Locate the cell with the specified text and output its [x, y] center coordinate. 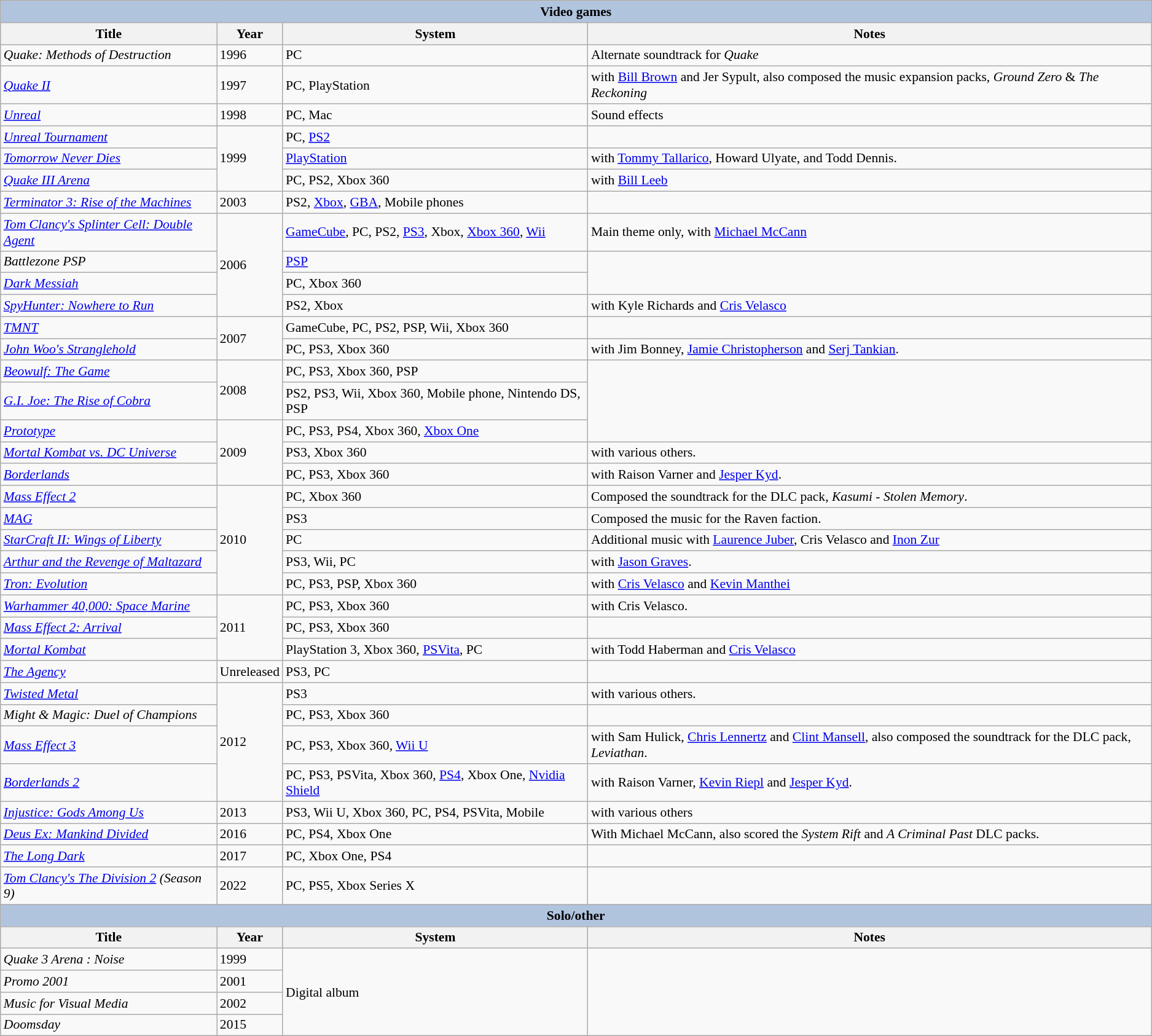
Deus Ex: Mankind Divided [109, 834]
Video games [576, 12]
PlayStation [435, 159]
Terminator 3: Rise of the Machines [109, 203]
Digital album [435, 992]
Unreleased [249, 672]
Composed the soundtrack for the DLC pack, Kasumi - Stolen Memory. [870, 496]
with Raison Varner and Jesper Kyd. [870, 475]
PC, PS3, Xbox 360, PSP [435, 372]
Twisted Metal [109, 694]
Sound effects [870, 115]
Tron: Evolution [109, 584]
With Michael McCann, also scored the System Rift and A Criminal Past DLC packs. [870, 834]
Mass Effect 2 [109, 496]
with Bill Leeb [870, 181]
PC, PS2 [435, 137]
2012 [249, 742]
PC, PlayStation [435, 85]
2017 [249, 857]
Borderlands 2 [109, 783]
PS2, Xbox [435, 306]
Battlezone PSP [109, 262]
with Kyle Richards and Cris Velasco [870, 306]
2008 [249, 391]
Injustice: Gods Among Us [109, 812]
Composed the music for the Raven faction. [870, 519]
PC, PS5, Xbox Series X [435, 886]
Quake: Methods of Destruction [109, 55]
Mortal Kombat [109, 650]
with Cris Velasco and Kevin Manthei [870, 584]
The Agency [109, 672]
Alternate soundtrack for Quake [870, 55]
Quake III Arena [109, 181]
2022 [249, 886]
with Jason Graves. [870, 562]
PS3, Xbox 360 [435, 453]
1997 [249, 85]
2009 [249, 452]
with Cris Velasco. [870, 606]
John Woo's Stranglehold [109, 350]
with various others [870, 812]
PlayStation 3, Xbox 360, PSVita, PC [435, 650]
2007 [249, 338]
PSP [435, 262]
Music for Visual Media [109, 1003]
2002 [249, 1003]
2016 [249, 834]
Quake II [109, 85]
PC, PS3, PSP, Xbox 360 [435, 584]
2006 [249, 265]
Tomorrow Never Dies [109, 159]
PS3, Wii U, Xbox 360, PC, PS4, PSVita, Mobile [435, 812]
Beowulf: The Game [109, 372]
Additional music with Laurence Juber, Cris Velasco and Inon Zur [870, 540]
1996 [249, 55]
with Raison Varner, Kevin Riepl and Jesper Kyd. [870, 783]
PC, Xbox One, PS4 [435, 857]
Mortal Kombat vs. DC Universe [109, 453]
Tom Clancy's The Division 2 (Season 9) [109, 886]
PC, PS3, PS4, Xbox 360, Xbox One [435, 431]
Solo/other [576, 916]
with Jim Bonney, Jamie Christopherson and Serj Tankian. [870, 350]
PC, PS2, Xbox 360 [435, 181]
2011 [249, 628]
Tom Clancy's Splinter Cell: Double Agent [109, 232]
with Todd Haberman and Cris Velasco [870, 650]
Main theme only, with Michael McCann [870, 232]
MAG [109, 519]
PS3, Wii, PC [435, 562]
PC, PS3, PSVita, Xbox 360, PS4, Xbox One, Nvidia Shield [435, 783]
Unreal [109, 115]
PS2, PS3, Wii, Xbox 360, Mobile phone, Nintendo DS, PSP [435, 401]
SpyHunter: Nowhere to Run [109, 306]
Unreal Tournament [109, 137]
Promo 2001 [109, 981]
2013 [249, 812]
PS3, PC [435, 672]
Prototype [109, 431]
with Tommy Tallarico, Howard Ulyate, and Todd Dennis. [870, 159]
The Long Dark [109, 857]
Dark Messiah [109, 284]
Arthur and the Revenge of Maltazard [109, 562]
PC, PS4, Xbox One [435, 834]
Warhammer 40,000: Space Marine [109, 606]
2003 [249, 203]
Mass Effect 3 [109, 745]
with Bill Brown and Jer Sypult, also composed the music expansion packs, Ground Zero & The Reckoning [870, 85]
1998 [249, 115]
Borderlands [109, 475]
2001 [249, 981]
Doomsday [109, 1025]
GameCube, PC, PS2, PS3, Xbox, Xbox 360, Wii [435, 232]
TMNT [109, 328]
Mass Effect 2: Arrival [109, 628]
2010 [249, 540]
GameCube, PC, PS2, PSP, Wii, Xbox 360 [435, 328]
StarCraft II: Wings of Liberty [109, 540]
G.I. Joe: The Rise of Cobra [109, 401]
PC, PS3, Xbox 360, Wii U [435, 745]
Quake 3 Arena : Noise [109, 960]
Might & Magic: Duel of Champions [109, 715]
PC, Mac [435, 115]
2015 [249, 1025]
with Sam Hulick, Chris Lennertz and Clint Mansell, also composed the soundtrack for the DLC pack, Leviathan. [870, 745]
PS2, Xbox, GBA, Mobile phones [435, 203]
